Return the (x, y) coordinate for the center point of the cell that contains the specified text.  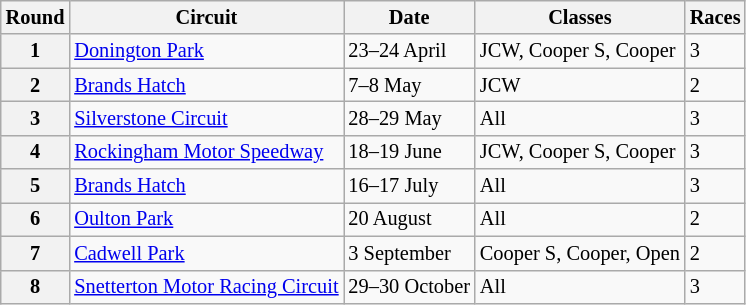
29–30 October (410, 287)
7 (36, 253)
4 (36, 152)
28–29 May (410, 118)
16–17 July (410, 186)
Circuit (206, 17)
23–24 April (410, 51)
6 (36, 219)
Date (410, 17)
Classes (580, 17)
Snetterton Motor Racing Circuit (206, 287)
Donington Park (206, 51)
7–8 May (410, 85)
18–19 June (410, 152)
Rockingham Motor Speedway (206, 152)
Round (36, 17)
5 (36, 186)
JCW (580, 85)
Silverstone Circuit (206, 118)
8 (36, 287)
Races (716, 17)
Cooper S, Cooper, Open (580, 253)
Cadwell Park (206, 253)
20 August (410, 219)
1 (36, 51)
3 September (410, 253)
Oulton Park (206, 219)
